Pinpoint the cell where the given text exists, returning its [X, Y] midpoint coordinate. 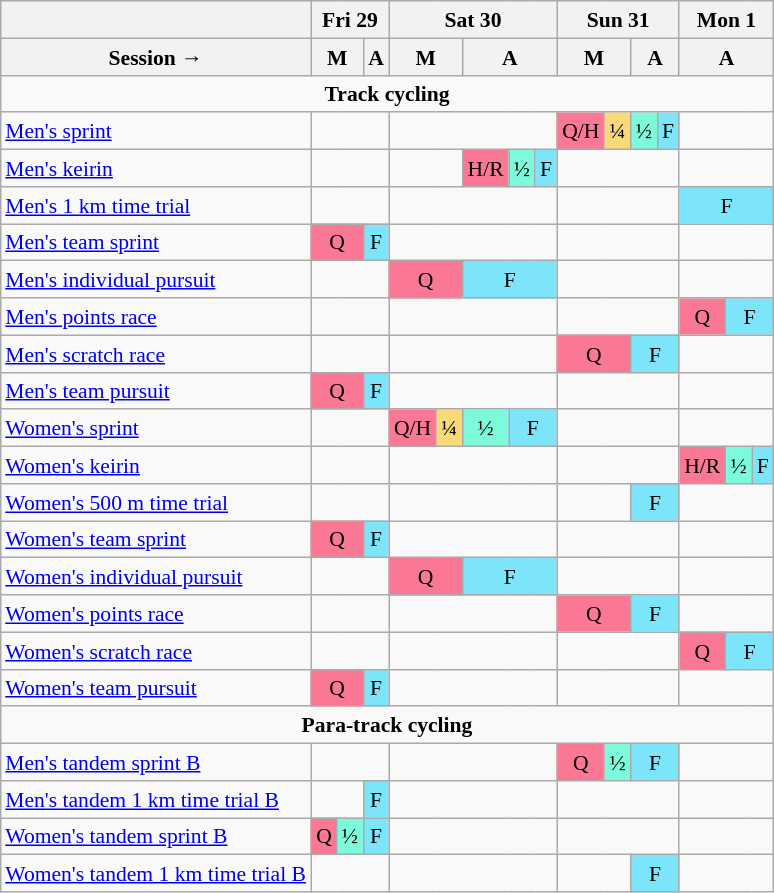
Women's scratch race [156, 650]
Men's team sprint [156, 242]
Women's points race [156, 614]
Mon 1 [726, 20]
Men's sprint [156, 130]
Women's sprint [156, 428]
Men's tandem 1 km time trial B [156, 798]
Sun 31 [618, 20]
Para-track cycling [387, 724]
Women's 500 m time trial [156, 502]
Men's points race [156, 316]
Men's keirin [156, 168]
Women's keirin [156, 464]
Men's scratch race [156, 354]
Session → [156, 56]
Women's team pursuit [156, 688]
Women's tandem 1 km time trial B [156, 874]
Women's tandem sprint B [156, 836]
Sat 30 [473, 20]
Men's team pursuit [156, 390]
Men's individual pursuit [156, 280]
Track cycling [387, 94]
Women's individual pursuit [156, 576]
Men's tandem sprint B [156, 762]
Fri 29 [350, 20]
Men's 1 km time trial [156, 204]
Women's team sprint [156, 538]
